Find where the given text appears and provide that cell's center as [X, Y] coordinate. 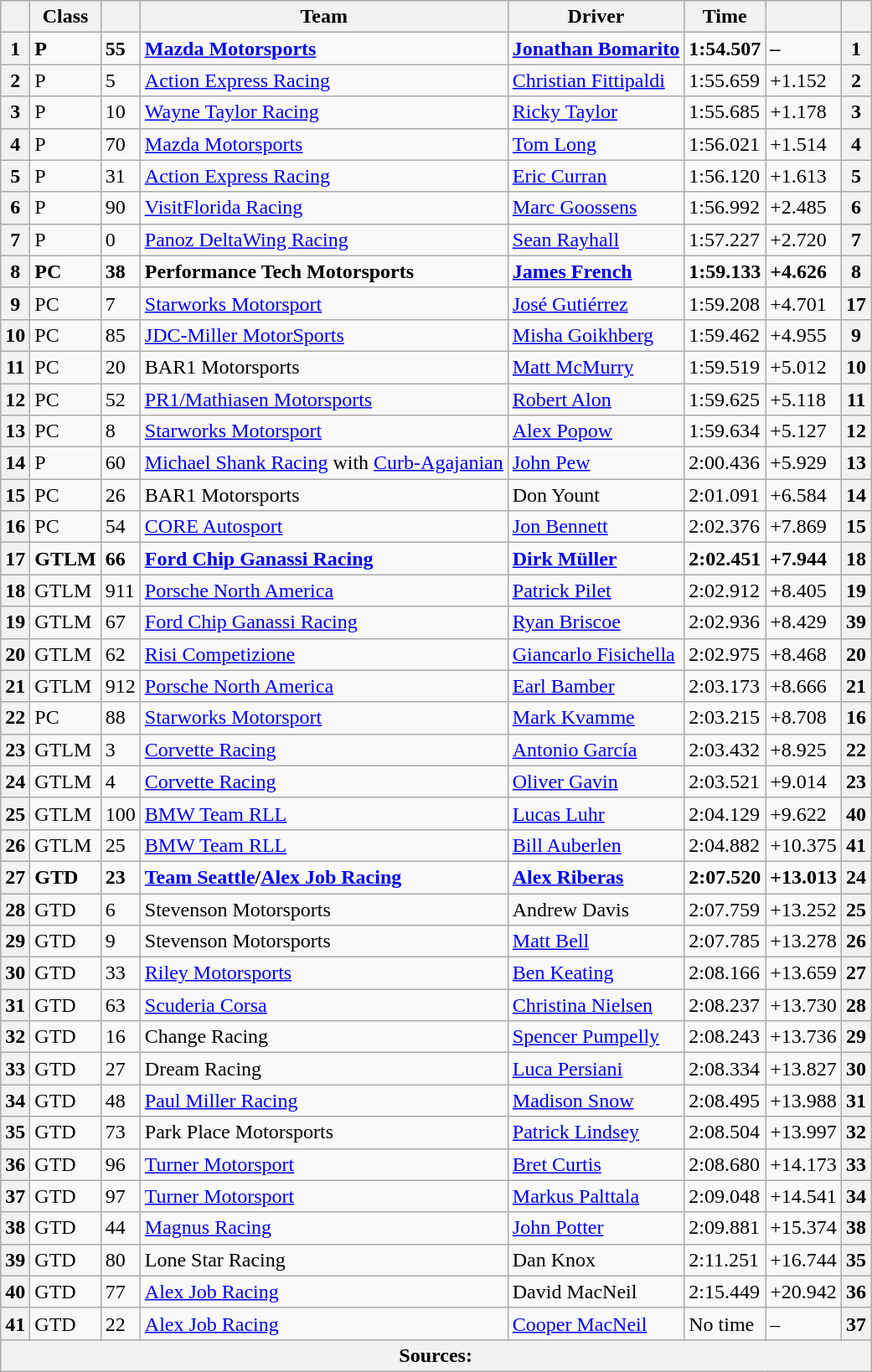
+5.118 [804, 400]
Christian Fittipaldi [596, 80]
+2.720 [804, 240]
2:07.520 [725, 877]
Cooper MacNeil [596, 1323]
Dream Racing [323, 1069]
Matt McMurry [596, 367]
Don Yount [596, 495]
2:15.449 [725, 1292]
2:08.243 [725, 1037]
James French [596, 271]
José Gutiérrez [596, 303]
Patrick Lindsey [596, 1132]
2:08.334 [725, 1069]
+10.375 [804, 845]
2:09.048 [725, 1196]
62 [121, 654]
2:03.432 [725, 750]
Tom Long [596, 144]
+13.827 [804, 1069]
+6.584 [804, 495]
Class [65, 17]
Ricky Taylor [596, 112]
No time [725, 1323]
+8.708 [804, 718]
Robert Alon [596, 400]
CORE Autosport [323, 527]
2:08.495 [725, 1101]
John Pew [596, 463]
2:02.451 [725, 559]
Luca Persiani [596, 1069]
1:56.120 [725, 176]
55 [121, 49]
+1.514 [804, 144]
2:02.936 [725, 622]
+8.925 [804, 750]
1:59.519 [725, 367]
+8.429 [804, 622]
1:54.507 [725, 49]
Christina Nielsen [596, 1005]
Driver [596, 17]
+13.997 [804, 1132]
52 [121, 400]
2:01.091 [725, 495]
Riley Motorsports [323, 973]
911 [121, 591]
Team [323, 17]
2:07.759 [725, 909]
Dirk Müller [596, 559]
2:02.912 [725, 591]
1:59.208 [725, 303]
Panoz DeltaWing Racing [323, 240]
+8.405 [804, 591]
Madison Snow [596, 1101]
Earl Bamber [596, 686]
+2.485 [804, 208]
2:02.376 [725, 527]
VisitFlorida Racing [323, 208]
63 [121, 1005]
44 [121, 1228]
+8.468 [804, 654]
Sean Rayhall [596, 240]
David MacNeil [596, 1292]
+1.152 [804, 80]
+1.178 [804, 112]
Marc Goossens [596, 208]
Oliver Gavin [596, 781]
Jonathan Bomarito [596, 49]
JDC-Miller MotorSports [323, 335]
54 [121, 527]
2:04.129 [725, 813]
2:09.881 [725, 1228]
Mark Kvamme [596, 718]
2:08.166 [725, 973]
85 [121, 335]
Alex Riberas [596, 877]
1:56.021 [725, 144]
+15.374 [804, 1228]
912 [121, 686]
Antonio García [596, 750]
Patrick Pilet [596, 591]
100 [121, 813]
John Potter [596, 1228]
2:03.173 [725, 686]
+4.955 [804, 335]
+13.013 [804, 877]
1:56.992 [725, 208]
70 [121, 144]
Performance Tech Motorsports [323, 271]
96 [121, 1164]
+8.666 [804, 686]
2:11.251 [725, 1260]
2:03.215 [725, 718]
2:08.504 [725, 1132]
+4.626 [804, 271]
+13.730 [804, 1005]
+9.014 [804, 781]
Eric Curran [596, 176]
Park Place Motorsports [323, 1132]
+16.744 [804, 1260]
97 [121, 1196]
Sources: [436, 1355]
+7.944 [804, 559]
+5.012 [804, 367]
+5.127 [804, 431]
Misha Goikhberg [596, 335]
90 [121, 208]
1:57.227 [725, 240]
Matt Bell [596, 941]
Change Racing [323, 1037]
+5.929 [804, 463]
Alex Popow [596, 431]
+4.701 [804, 303]
+20.942 [804, 1292]
Spencer Pumpelly [596, 1037]
Dan Knox [596, 1260]
48 [121, 1101]
80 [121, 1260]
PR1/Mathiasen Motorsports [323, 400]
1:59.462 [725, 335]
88 [121, 718]
Scuderia Corsa [323, 1005]
Jon Bennett [596, 527]
Risi Competizione [323, 654]
Ben Keating [596, 973]
66 [121, 559]
+13.659 [804, 973]
Team Seattle/Alex Job Racing [323, 877]
Ryan Briscoe [596, 622]
+13.252 [804, 909]
Michael Shank Racing with Curb-Agajanian [323, 463]
Bill Auberlen [596, 845]
1:59.625 [725, 400]
Lone Star Racing [323, 1260]
+13.736 [804, 1037]
Paul Miller Racing [323, 1101]
+9.622 [804, 813]
+13.988 [804, 1101]
1:55.659 [725, 80]
2:07.785 [725, 941]
1:59.634 [725, 431]
2:00.436 [725, 463]
+14.541 [804, 1196]
+7.869 [804, 527]
Wayne Taylor Racing [323, 112]
2:02.975 [725, 654]
Time [725, 17]
60 [121, 463]
Markus Palttala [596, 1196]
0 [121, 240]
1:59.133 [725, 271]
77 [121, 1292]
2:08.237 [725, 1005]
Andrew Davis [596, 909]
Bret Curtis [596, 1164]
2:04.882 [725, 845]
Magnus Racing [323, 1228]
2:03.521 [725, 781]
73 [121, 1132]
67 [121, 622]
Giancarlo Fisichella [596, 654]
+13.278 [804, 941]
1:55.685 [725, 112]
2:08.680 [725, 1164]
Lucas Luhr [596, 813]
+14.173 [804, 1164]
+1.613 [804, 176]
